Detect which cell encompasses the target text, then output its (x, y) center coordinate. 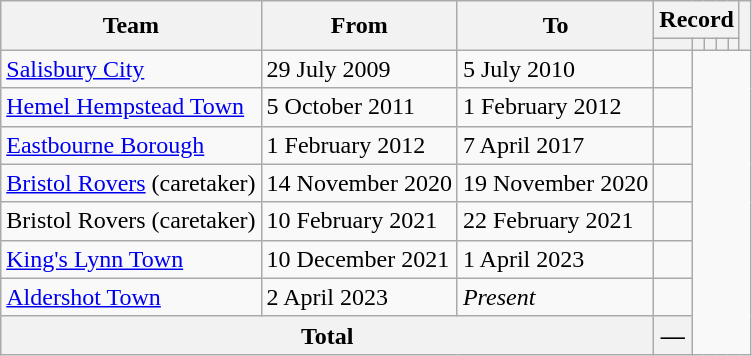
5 October 2011 (359, 107)
14 November 2020 (359, 183)
1 April 2023 (555, 259)
— (673, 335)
Total (328, 335)
10 December 2021 (359, 259)
Record (697, 20)
29 July 2009 (359, 69)
22 February 2021 (555, 221)
Hemel Hempstead Town (131, 107)
To (555, 26)
Salisbury City (131, 69)
5 July 2010 (555, 69)
Present (555, 297)
7 April 2017 (555, 145)
Aldershot Town (131, 297)
From (359, 26)
10 February 2021 (359, 221)
King's Lynn Town (131, 259)
Eastbourne Borough (131, 145)
Team (131, 26)
19 November 2020 (555, 183)
2 April 2023 (359, 297)
